Return (x, y) of the center of cell containing provided text 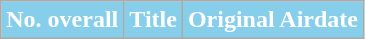
Original Airdate (272, 20)
Title (154, 20)
No. overall (62, 20)
